Extract the (x, y) coordinate from the center of the cell holding the provided text.  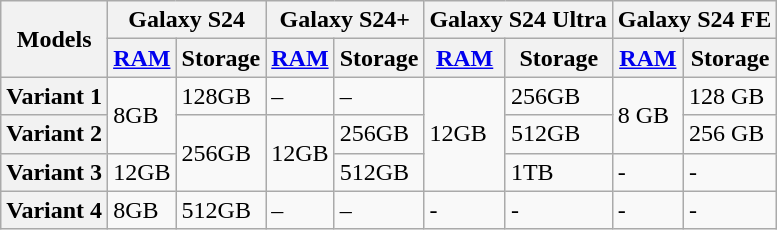
128 GB (730, 96)
8 GB (648, 115)
Variant 4 (54, 210)
Variant 1 (54, 96)
Galaxy S24 (187, 20)
1TB (558, 172)
Galaxy S24 Ultra (518, 20)
256 GB (730, 134)
Galaxy S24 FE (694, 20)
Galaxy S24+ (345, 20)
Variant 3 (54, 172)
Models (54, 39)
Variant 2 (54, 134)
128GB (221, 96)
